Determine the (x, y) coordinate at the center of the cell enclosing the given text.  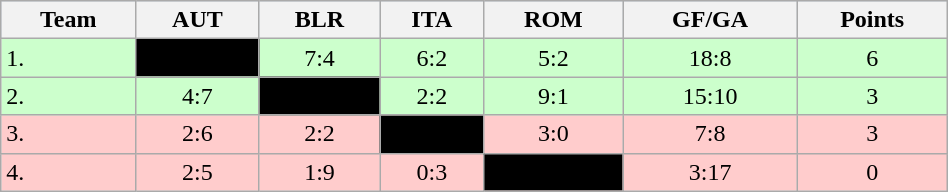
5:2 (554, 58)
2:5 (198, 172)
4:7 (198, 96)
0:3 (432, 172)
ROM (554, 20)
1:9 (320, 172)
ITA (432, 20)
9:1 (554, 96)
3:17 (710, 172)
18:8 (710, 58)
15:10 (710, 96)
7:4 (320, 58)
3:0 (554, 134)
2. (68, 96)
2:6 (198, 134)
6 (872, 58)
3. (68, 134)
7:8 (710, 134)
6:2 (432, 58)
GF/GA (710, 20)
Team (68, 20)
AUT (198, 20)
4. (68, 172)
Points (872, 20)
1. (68, 58)
0 (872, 172)
BLR (320, 20)
